Find where the given text appears and provide that cell's center as [X, Y] coordinate. 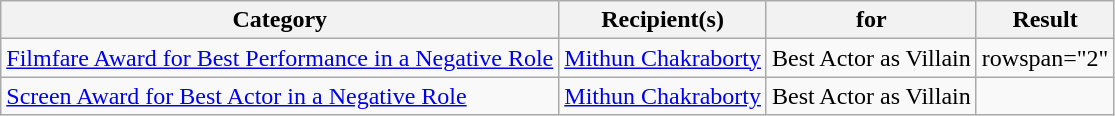
Filmfare Award for Best Performance in a Negative Role [280, 58]
Category [280, 20]
for [871, 20]
rowspan="2" [1045, 58]
Recipient(s) [663, 20]
Result [1045, 20]
Screen Award for Best Actor in a Negative Role [280, 96]
